Detect which cell encompasses the target text, then output its (X, Y) center coordinate. 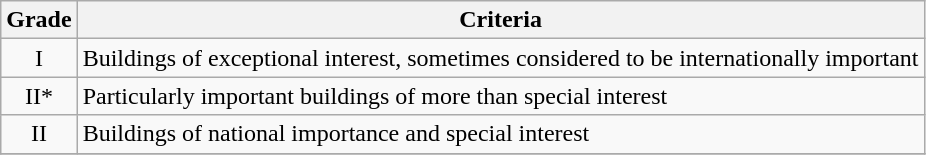
Particularly important buildings of more than special interest (500, 96)
Buildings of exceptional interest, sometimes considered to be internationally important (500, 58)
II* (39, 96)
I (39, 58)
II (39, 134)
Grade (39, 20)
Criteria (500, 20)
Buildings of national importance and special interest (500, 134)
